Return the [X, Y] coordinate for the center point of the cell that contains the specified text.  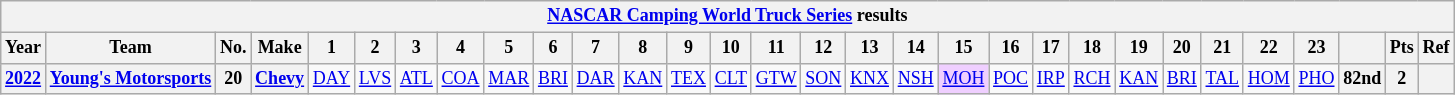
23 [1316, 48]
16 [1011, 48]
POC [1011, 78]
No. [234, 48]
RCH [1092, 78]
15 [964, 48]
5 [509, 48]
LVS [374, 78]
4 [460, 48]
COA [460, 78]
DAY [331, 78]
Chevy [280, 78]
PHO [1316, 78]
10 [730, 48]
CLT [730, 78]
17 [1050, 48]
TAL [1222, 78]
6 [554, 48]
NASCAR Camping World Truck Series results [728, 16]
7 [596, 48]
14 [916, 48]
2022 [24, 78]
Team [130, 48]
11 [776, 48]
8 [643, 48]
IRP [1050, 78]
3 [417, 48]
9 [689, 48]
MAR [509, 78]
Make [280, 48]
MOH [964, 78]
Young's Motorsports [130, 78]
13 [870, 48]
Ref [1436, 48]
HOM [1268, 78]
82nd [1362, 78]
22 [1268, 48]
Pts [1402, 48]
GTW [776, 78]
1 [331, 48]
TEX [689, 78]
Year [24, 48]
12 [824, 48]
SON [824, 78]
DAR [596, 78]
ATL [417, 78]
NSH [916, 78]
KNX [870, 78]
21 [1222, 48]
19 [1139, 48]
18 [1092, 48]
